Detect which cell encompasses the target text, then output its (x, y) center coordinate. 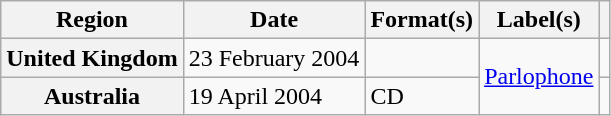
Parlophone (539, 77)
Format(s) (422, 20)
United Kingdom (92, 58)
23 February 2004 (274, 58)
CD (422, 96)
Australia (92, 96)
19 April 2004 (274, 96)
Region (92, 20)
Label(s) (539, 20)
Date (274, 20)
